From the cell containing the given text, extract its center point as [X, Y] coordinate. 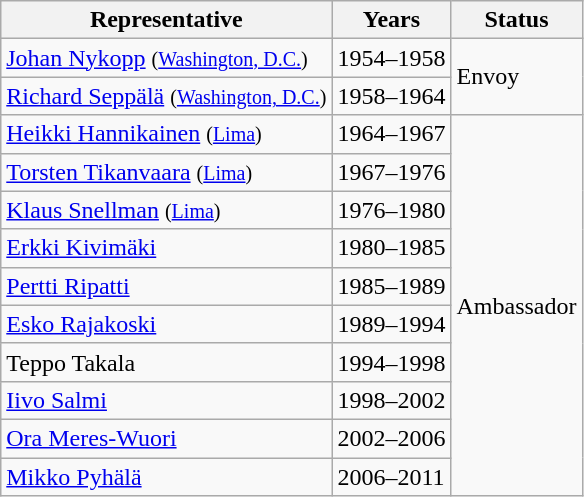
Envoy [516, 77]
1958–1964 [392, 96]
Richard Seppälä (Washington, D.C.) [166, 96]
Mikko Pyhälä [166, 477]
Years [392, 20]
Torsten Tikanvaara (Lima) [166, 172]
1967–1976 [392, 172]
Teppo Takala [166, 362]
1985–1989 [392, 286]
2002–2006 [392, 438]
Erkki Kivimäki [166, 248]
1989–1994 [392, 324]
Heikki Hannikainen (Lima) [166, 134]
Ambassador [516, 306]
Klaus Snellman (Lima) [166, 210]
Johan Nykopp (Washington, D.C.) [166, 58]
Status [516, 20]
1980–1985 [392, 248]
2006–2011 [392, 477]
1954–1958 [392, 58]
1976–1980 [392, 210]
Iivo Salmi [166, 400]
Pertti Ripatti [166, 286]
Esko Rajakoski [166, 324]
Ora Meres-Wuori [166, 438]
1994–1998 [392, 362]
1964–1967 [392, 134]
1998–2002 [392, 400]
Representative [166, 20]
